Extract the [X, Y] coordinate from the center of the cell holding the provided text.  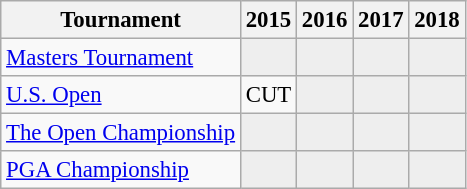
Tournament [121, 20]
2017 [381, 20]
Masters Tournament [121, 58]
CUT [268, 95]
U.S. Open [121, 95]
2016 [325, 20]
PGA Championship [121, 170]
2018 [437, 20]
2015 [268, 20]
The Open Championship [121, 133]
